Identify which cell holds the provided text, then report its [x, y] central coordinate. 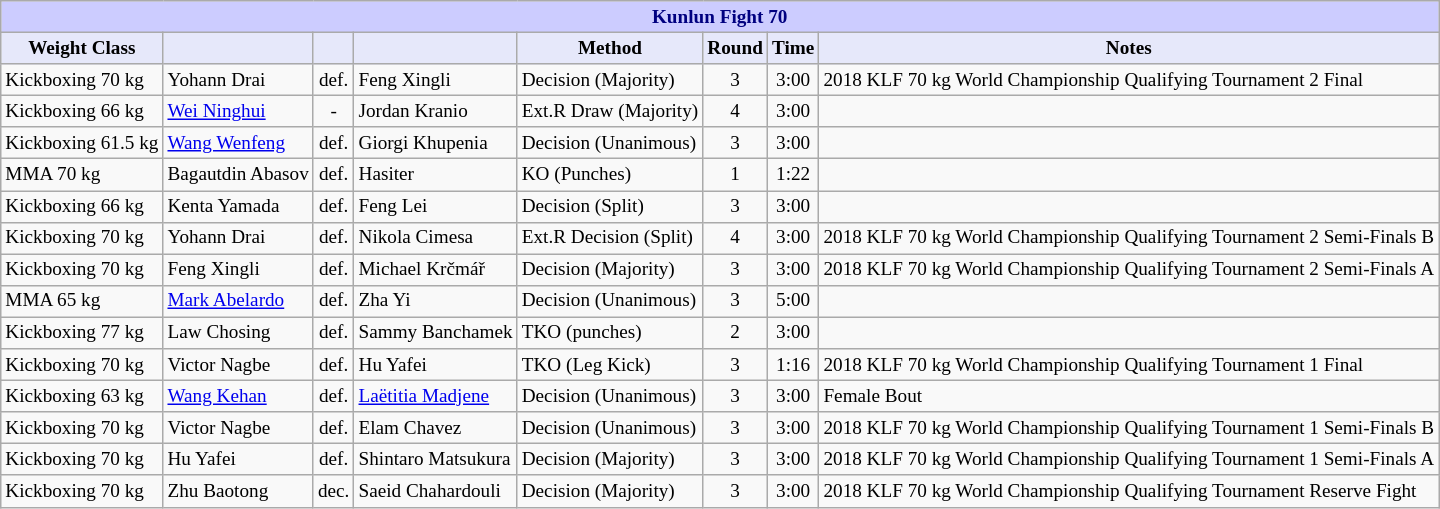
2018 KLF 70 kg World Championship Qualifying Tournament 1 Final [1129, 365]
1:22 [792, 175]
Ext.R Draw (Majority) [610, 111]
Decision (Split) [610, 206]
Ext.R Decision (Split) [610, 238]
1:16 [792, 365]
2 [736, 333]
Hasiter [436, 175]
1 [736, 175]
Giorgi Khupenia [436, 143]
TKO (Leg Kick) [610, 365]
Kickboxing 77 kg [82, 333]
Round [736, 48]
2018 KLF 70 kg World Championship Qualifying Tournament 2 Final [1129, 80]
Notes [1129, 48]
Saeid Chahardouli [436, 491]
2018 KLF 70 kg World Championship Qualifying Tournament 2 Semi-Finals A [1129, 270]
2018 KLF 70 kg World Championship Qualifying Tournament 1 Semi-Finals A [1129, 460]
Law Chosing [238, 333]
Wei Ninghui [238, 111]
5:00 [792, 301]
Feng Lei [436, 206]
Sammy Banchamek [436, 333]
Method [610, 48]
2018 KLF 70 kg World Championship Qualifying Tournament 2 Semi-Finals B [1129, 238]
Nikola Cimesa [436, 238]
Laëtitia Madjene [436, 396]
dec. [334, 491]
2018 KLF 70 kg World Championship Qualifying Tournament Reserve Fight [1129, 491]
Elam Chavez [436, 428]
KO (Punches) [610, 175]
Bagautdin Abasov [238, 175]
MMA 65 kg [82, 301]
Kunlun Fight 70 [720, 17]
Kickboxing 63 kg [82, 396]
Shintaro Matsukura [436, 460]
Mark Abelardo [238, 301]
Kenta Yamada [238, 206]
Zhu Baotong [238, 491]
Jordan Kranio [436, 111]
Weight Class [82, 48]
Kickboxing 61.5 kg [82, 143]
Zha Yi [436, 301]
Female Bout [1129, 396]
2018 KLF 70 kg World Championship Qualifying Tournament 1 Semi-Finals B [1129, 428]
TKO (punches) [610, 333]
- [334, 111]
MMA 70 kg [82, 175]
Time [792, 48]
Michael Krčmář [436, 270]
Wang Wenfeng [238, 143]
Wang Kehan [238, 396]
